Pinpoint the cell where the given text exists, returning its (x, y) midpoint coordinate. 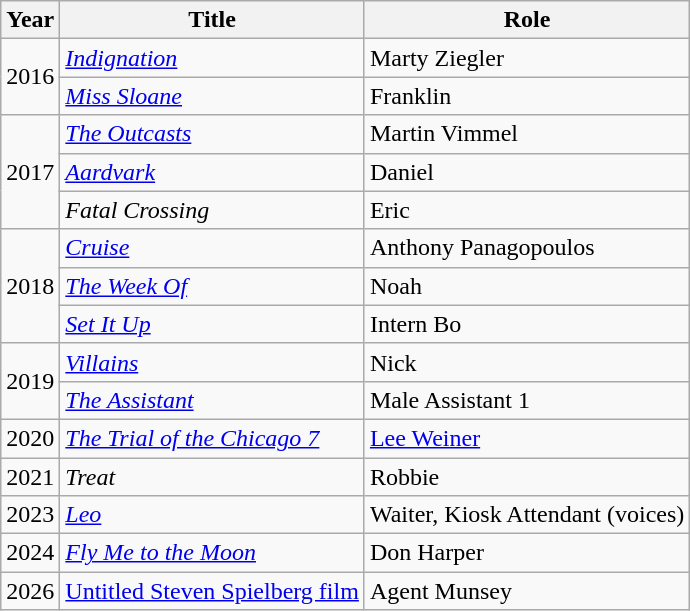
Noah (526, 286)
2024 (30, 553)
The Trial of the Chicago 7 (212, 438)
The Week Of (212, 286)
Don Harper (526, 553)
Waiter, Kiosk Attendant (voices) (526, 515)
2020 (30, 438)
2018 (30, 286)
Lee Weiner (526, 438)
Martin Vimmel (526, 134)
2021 (30, 477)
Title (212, 20)
Daniel (526, 172)
2026 (30, 591)
Leo (212, 515)
2016 (30, 77)
Year (30, 20)
Set It Up (212, 324)
Fly Me to the Moon (212, 553)
Robbie (526, 477)
Aardvark (212, 172)
Eric (526, 210)
The Outcasts (212, 134)
2023 (30, 515)
Franklin (526, 96)
Indignation (212, 58)
Intern Bo (526, 324)
The Assistant (212, 400)
Male Assistant 1 (526, 400)
Anthony Panagopoulos (526, 248)
Untitled Steven Spielberg film (212, 591)
Treat (212, 477)
Role (526, 20)
Nick (526, 362)
Fatal Crossing (212, 210)
2017 (30, 172)
Miss Sloane (212, 96)
2019 (30, 381)
Marty Ziegler (526, 58)
Cruise (212, 248)
Agent Munsey (526, 591)
Villains (212, 362)
